Search for the cell housing the specified text and yield its (X, Y) center coordinate. 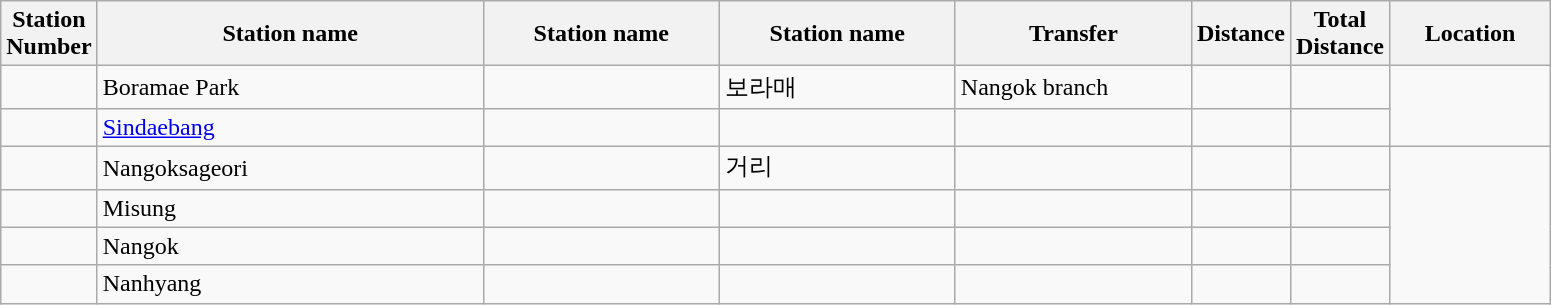
StationNumber (49, 34)
Transfer (1073, 34)
TotalDistance (1340, 34)
거리 (837, 168)
보라매 (837, 88)
Nangoksageori (290, 168)
Nangok branch (1073, 88)
Location (1470, 34)
Nanhyang (290, 284)
Sindaebang (290, 127)
Nangok (290, 246)
Boramae Park (290, 88)
Misung (290, 208)
Distance (1240, 34)
